Search for the cell housing the specified text and yield its (x, y) center coordinate. 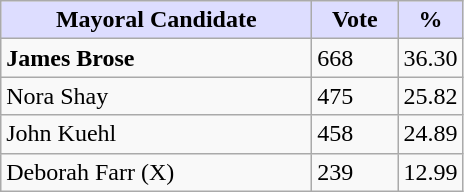
475 (355, 96)
36.30 (430, 58)
Deborah Farr (X) (156, 172)
James Brose (156, 58)
Vote (355, 20)
12.99 (430, 172)
458 (355, 134)
668 (355, 58)
239 (355, 172)
% (430, 20)
John Kuehl (156, 134)
Nora Shay (156, 96)
25.82 (430, 96)
Mayoral Candidate (156, 20)
24.89 (430, 134)
